Return [x, y] of the center of cell containing provided text 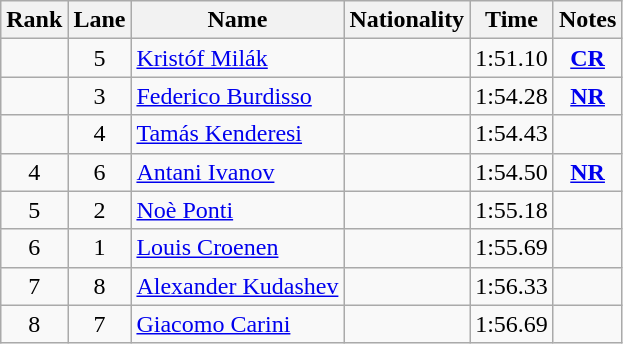
1:55.69 [512, 248]
1:54.28 [512, 96]
1:56.33 [512, 286]
1:51.10 [512, 58]
Time [512, 20]
1:54.43 [512, 134]
Kristóf Milák [238, 58]
Federico Burdisso [238, 96]
Name [238, 20]
Noè Ponti [238, 210]
1:56.69 [512, 324]
Tamás Kenderesi [238, 134]
Notes [587, 20]
1:54.50 [512, 172]
3 [100, 96]
Louis Croenen [238, 248]
Alexander Kudashev [238, 286]
2 [100, 210]
1:55.18 [512, 210]
CR [587, 58]
Lane [100, 20]
Rank [34, 20]
Antani Ivanov [238, 172]
Giacomo Carini [238, 324]
1 [100, 248]
Nationality [407, 20]
